Locate the cell with the specified text and output its (x, y) center coordinate. 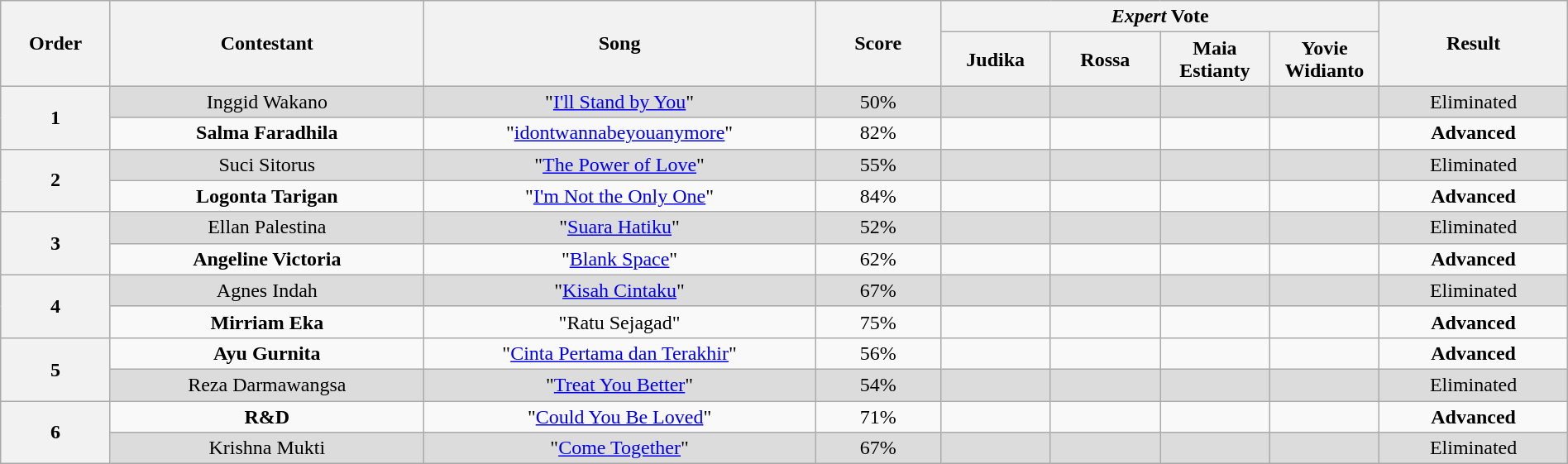
84% (878, 196)
6 (56, 432)
"I'm Not the Only One" (619, 196)
"Ratu Sejagad" (619, 322)
Song (619, 43)
"idontwannabeyouanymore" (619, 133)
Ellan Palestina (266, 227)
Ayu Gurnita (266, 353)
Result (1474, 43)
"The Power of Love" (619, 165)
50% (878, 102)
Order (56, 43)
55% (878, 165)
"Kisah Cintaku" (619, 290)
Inggid Wakano (266, 102)
Contestant (266, 43)
"Treat You Better" (619, 385)
75% (878, 322)
"Could You Be Loved" (619, 416)
4 (56, 306)
Agnes Indah (266, 290)
R&D (266, 416)
Reza Darmawangsa (266, 385)
Rossa (1105, 60)
"Suara Hatiku" (619, 227)
Yovie Widianto (1325, 60)
Score (878, 43)
Angeline Victoria (266, 259)
54% (878, 385)
5 (56, 369)
2 (56, 180)
"Come Together" (619, 448)
Judika (996, 60)
1 (56, 117)
62% (878, 259)
Maia Estianty (1216, 60)
Mirriam Eka (266, 322)
52% (878, 227)
Salma Faradhila (266, 133)
56% (878, 353)
71% (878, 416)
82% (878, 133)
"Blank Space" (619, 259)
"Cinta Pertama dan Terakhir" (619, 353)
3 (56, 243)
Krishna Mukti (266, 448)
Expert Vote (1159, 17)
Suci Sitorus (266, 165)
"I'll Stand by You" (619, 102)
Logonta Tarigan (266, 196)
